Output the (X, Y) coordinate of the center of the cell containing the given text.  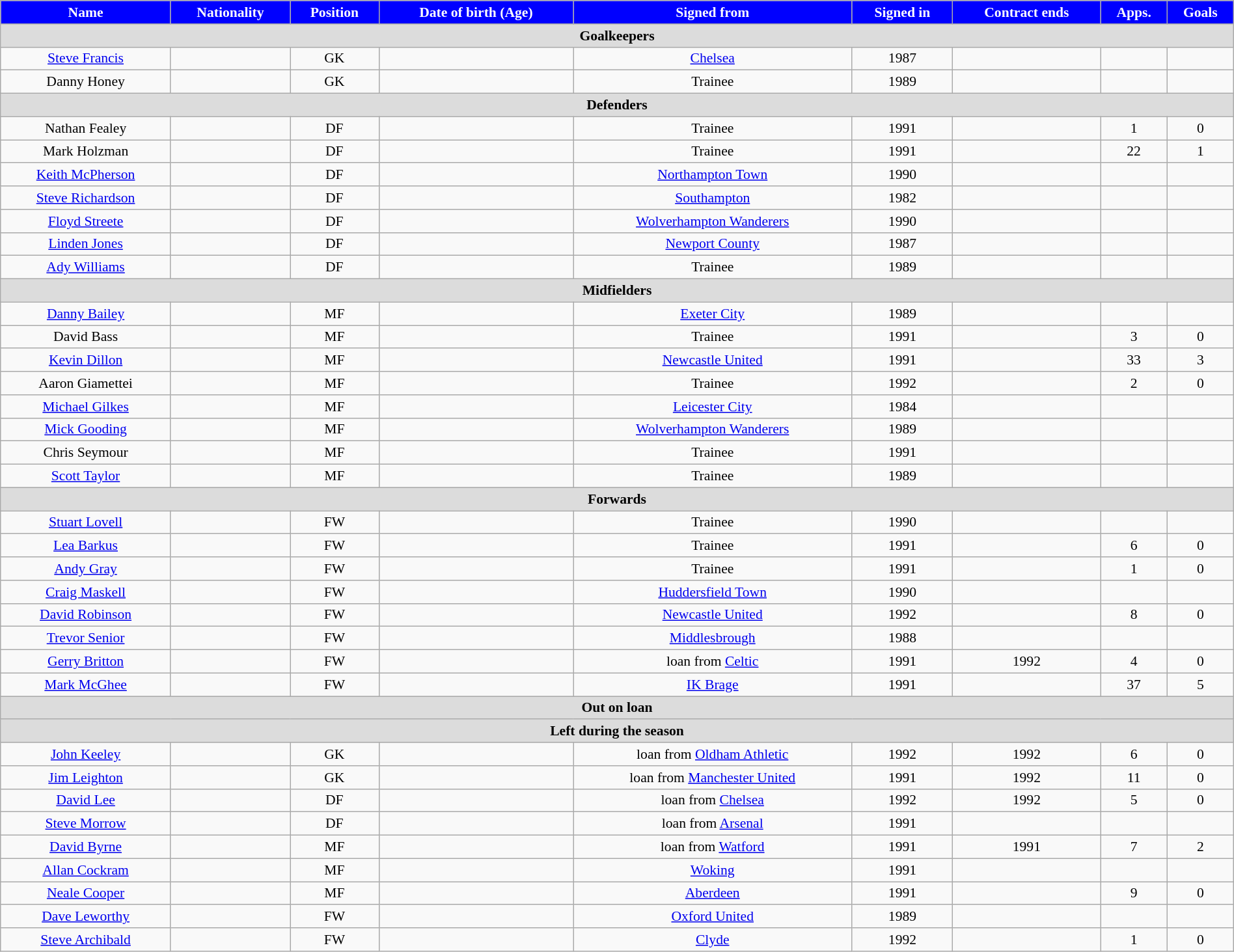
Defenders (617, 105)
Jim Leighton (86, 778)
Floyd Streete (86, 221)
Danny Bailey (86, 314)
Goalkeepers (617, 36)
9 (1134, 893)
Steve Morrow (86, 824)
Northampton Town (713, 175)
Clyde (713, 940)
Left during the season (617, 731)
Woking (713, 870)
Signed from (713, 12)
IK Brage (713, 685)
loan from Watford (713, 847)
Craig Maskell (86, 592)
Out on loan (617, 708)
Exeter City (713, 314)
Mick Gooding (86, 429)
Position (335, 12)
Signed in (902, 12)
loan from Arsenal (713, 824)
Oxford United (713, 917)
Goals (1200, 12)
Mark Holzman (86, 152)
Middlesbrough (713, 638)
Steve Archibald (86, 940)
David Lee (86, 800)
John Keeley (86, 754)
Midfielders (617, 291)
1982 (902, 198)
Dave Leworthy (86, 917)
Trevor Senior (86, 638)
Keith McPherson (86, 175)
Leicester City (713, 407)
loan from Manchester United (713, 778)
Lea Barkus (86, 546)
8 (1134, 615)
Steve Francis (86, 59)
Aaron Giamettei (86, 383)
Danny Honey (86, 82)
Chris Seymour (86, 453)
Kevin Dillon (86, 360)
Aberdeen (713, 893)
22 (1134, 152)
David Byrne (86, 847)
37 (1134, 685)
Forwards (617, 499)
Linden Jones (86, 244)
Nationality (230, 12)
4 (1134, 662)
11 (1134, 778)
1984 (902, 407)
Chelsea (713, 59)
Huddersfield Town (713, 592)
Mark McGhee (86, 685)
Neale Cooper (86, 893)
7 (1134, 847)
Contract ends (1027, 12)
loan from Oldham Athletic (713, 754)
Nathan Fealey (86, 128)
33 (1134, 360)
Allan Cockram (86, 870)
Name (86, 12)
David Robinson (86, 615)
Steve Richardson (86, 198)
Gerry Britton (86, 662)
Stuart Lovell (86, 523)
Scott Taylor (86, 476)
Michael Gilkes (86, 407)
1988 (902, 638)
Ady Williams (86, 267)
loan from Chelsea (713, 800)
Newport County (713, 244)
loan from Celtic (713, 662)
Southampton (713, 198)
Andy Gray (86, 569)
David Bass (86, 337)
Apps. (1134, 12)
Date of birth (Age) (476, 12)
